From the cell containing the given text, extract its center point as [X, Y] coordinate. 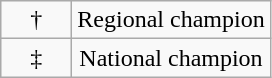
National champion [171, 58]
† [36, 20]
Regional champion [171, 20]
‡ [36, 58]
